Provide the [x, y] coordinate of the cell's center where the given text is located.  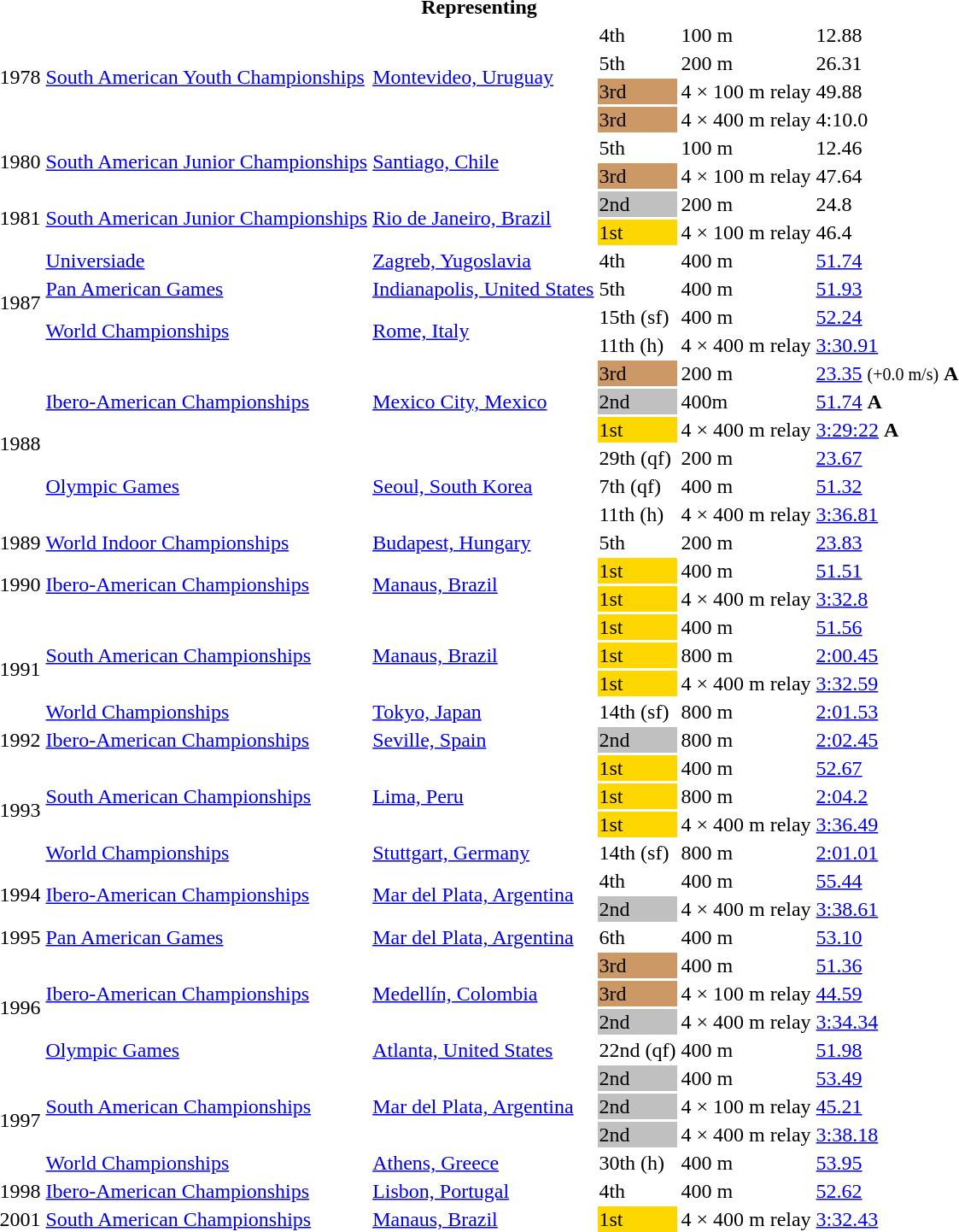
Rio de Janeiro, Brazil [483, 219]
Atlanta, United States [483, 1050]
22nd (qf) [637, 1050]
Tokyo, Japan [483, 712]
Montevideo, Uruguay [483, 77]
Stuttgart, Germany [483, 853]
Medellín, Colombia [483, 994]
6th [637, 937]
7th (qf) [637, 486]
Indianapolis, United States [483, 289]
World Indoor Championships [207, 543]
400m [746, 402]
Universiade [207, 261]
Seville, Spain [483, 740]
15th (sf) [637, 317]
Budapest, Hungary [483, 543]
Santiago, Chile [483, 162]
Lisbon, Portugal [483, 1191]
29th (qf) [637, 458]
South American Youth Championships [207, 77]
Rome, Italy [483, 331]
Mexico City, Mexico [483, 402]
Lima, Peru [483, 796]
Seoul, South Korea [483, 486]
30th (h) [637, 1163]
Athens, Greece [483, 1163]
Zagreb, Yugoslavia [483, 261]
